Identify which cell holds the provided text, then report its (x, y) central coordinate. 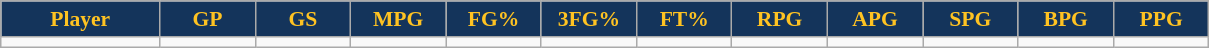
FT% (684, 19)
Player (80, 19)
SPG (970, 19)
GS (302, 19)
BPG (1066, 19)
APG (874, 19)
GP (208, 19)
MPG (398, 19)
3FG% (588, 19)
PPG (1161, 19)
RPG (780, 19)
FG% (494, 19)
